Provide the (X, Y) coordinate of the cell's center where the given text is located.  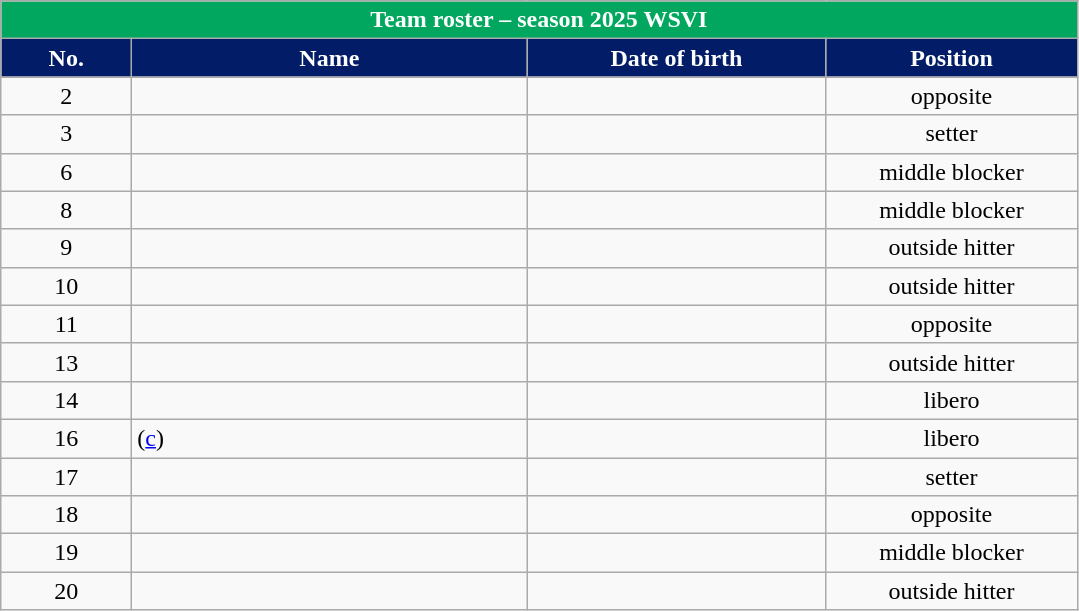
20 (66, 591)
13 (66, 362)
11 (66, 324)
Team roster – season 2025 WSVI (539, 20)
16 (66, 438)
19 (66, 553)
14 (66, 400)
6 (66, 172)
10 (66, 286)
Name (330, 58)
(c) (330, 438)
3 (66, 134)
17 (66, 477)
8 (66, 210)
Position (952, 58)
18 (66, 515)
2 (66, 96)
9 (66, 248)
Date of birth (676, 58)
No. (66, 58)
